Return the (x, y) coordinate for the center point of the cell that contains the specified text.  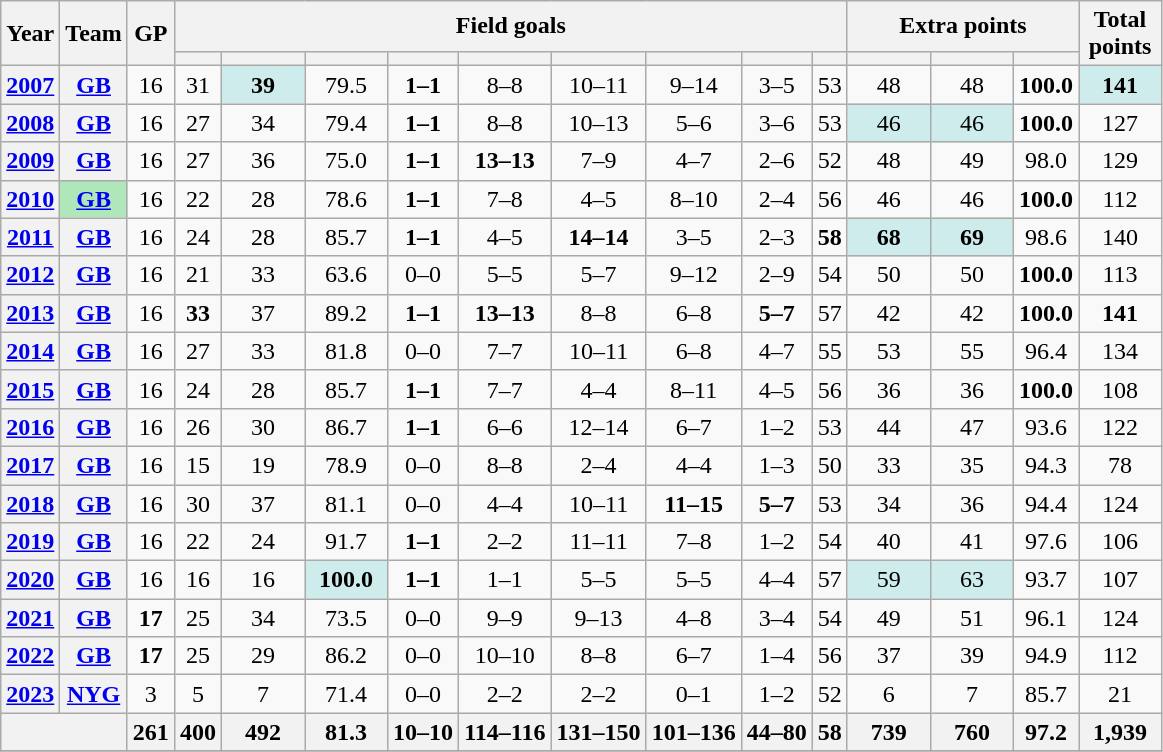
2018 (30, 503)
7–9 (598, 161)
1–3 (776, 465)
69 (972, 237)
2021 (30, 618)
739 (888, 732)
400 (198, 732)
9–13 (598, 618)
492 (262, 732)
6–6 (505, 427)
4–8 (694, 618)
93.7 (1046, 580)
63.6 (346, 275)
96.4 (1046, 351)
Extra points (962, 26)
134 (1120, 351)
89.2 (346, 313)
108 (1120, 389)
140 (1120, 237)
97.6 (1046, 542)
8–11 (694, 389)
11–11 (598, 542)
86.7 (346, 427)
2015 (30, 389)
10–13 (598, 123)
47 (972, 427)
2009 (30, 161)
26 (198, 427)
9–9 (505, 618)
2016 (30, 427)
63 (972, 580)
98.6 (1046, 237)
29 (262, 656)
59 (888, 580)
2014 (30, 351)
261 (150, 732)
2–9 (776, 275)
Team (94, 34)
19 (262, 465)
2008 (30, 123)
129 (1120, 161)
GP (150, 34)
2011 (30, 237)
81.1 (346, 503)
1,939 (1120, 732)
114–116 (505, 732)
Year (30, 34)
2010 (30, 199)
91.7 (346, 542)
94.4 (1046, 503)
107 (1120, 580)
81.8 (346, 351)
97.2 (1046, 732)
14–14 (598, 237)
131–150 (598, 732)
2023 (30, 694)
Total points (1120, 34)
113 (1120, 275)
15 (198, 465)
78 (1120, 465)
94.3 (1046, 465)
8–10 (694, 199)
2022 (30, 656)
41 (972, 542)
NYG (94, 694)
3 (150, 694)
79.4 (346, 123)
51 (972, 618)
2020 (30, 580)
2013 (30, 313)
9–12 (694, 275)
31 (198, 85)
2019 (30, 542)
79.5 (346, 85)
6 (888, 694)
40 (888, 542)
2017 (30, 465)
9–14 (694, 85)
5–6 (694, 123)
Field goals (510, 26)
44–80 (776, 732)
3–6 (776, 123)
5 (198, 694)
73.5 (346, 618)
75.0 (346, 161)
3–4 (776, 618)
2–6 (776, 161)
2012 (30, 275)
101–136 (694, 732)
106 (1120, 542)
44 (888, 427)
93.6 (1046, 427)
98.0 (1046, 161)
2007 (30, 85)
1–4 (776, 656)
94.9 (1046, 656)
12–14 (598, 427)
81.3 (346, 732)
127 (1120, 123)
68 (888, 237)
760 (972, 732)
78.6 (346, 199)
0–1 (694, 694)
71.4 (346, 694)
78.9 (346, 465)
35 (972, 465)
11–15 (694, 503)
86.2 (346, 656)
122 (1120, 427)
96.1 (1046, 618)
2–3 (776, 237)
